Identify which cell holds the provided text, then report its (X, Y) central coordinate. 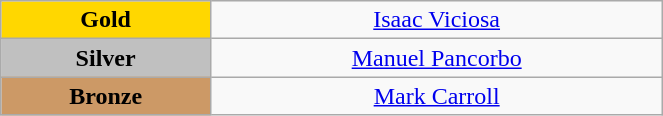
Isaac Viciosa (436, 20)
Gold (106, 20)
Mark Carroll (436, 96)
Bronze (106, 96)
Manuel Pancorbo (436, 58)
Silver (106, 58)
